Detect which cell encompasses the target text, then output its [X, Y] center coordinate. 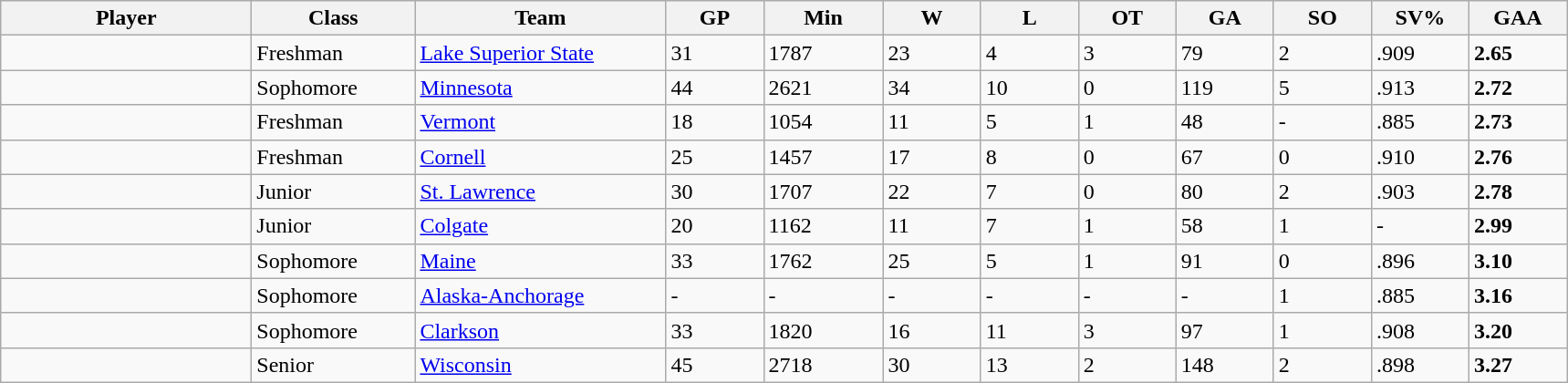
1762 [823, 261]
Cornell [540, 157]
8 [1029, 157]
45 [715, 365]
1787 [823, 53]
1457 [823, 157]
10 [1029, 88]
18 [715, 122]
.903 [1419, 191]
22 [932, 191]
SV% [1419, 18]
13 [1029, 365]
20 [715, 226]
1820 [823, 330]
58 [1224, 226]
3.20 [1518, 330]
.896 [1419, 261]
.898 [1419, 365]
80 [1224, 191]
91 [1224, 261]
2.76 [1518, 157]
119 [1224, 88]
Clarkson [540, 330]
Minnesota [540, 88]
St. Lawrence [540, 191]
.908 [1419, 330]
Maine [540, 261]
23 [932, 53]
31 [715, 53]
Senior [334, 365]
2.78 [1518, 191]
1054 [823, 122]
.910 [1419, 157]
44 [715, 88]
.909 [1419, 53]
3.27 [1518, 365]
17 [932, 157]
2.72 [1518, 88]
Wisconsin [540, 365]
1162 [823, 226]
67 [1224, 157]
Team [540, 18]
GP [715, 18]
Lake Superior State [540, 53]
Min [823, 18]
34 [932, 88]
3.10 [1518, 261]
W [932, 18]
97 [1224, 330]
2621 [823, 88]
Vermont [540, 122]
Class [334, 18]
.913 [1419, 88]
2.99 [1518, 226]
79 [1224, 53]
48 [1224, 122]
2.73 [1518, 122]
4 [1029, 53]
Player [126, 18]
Colgate [540, 226]
OT [1127, 18]
2718 [823, 365]
SO [1323, 18]
L [1029, 18]
GA [1224, 18]
GAA [1518, 18]
3.16 [1518, 295]
Alaska-Anchorage [540, 295]
2.65 [1518, 53]
16 [932, 330]
1707 [823, 191]
148 [1224, 365]
